Return [x, y] of the center of cell containing provided text 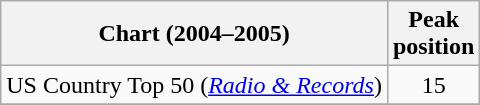
Chart (2004–2005) [194, 34]
Peakposition [433, 34]
15 [433, 85]
US Country Top 50 (Radio & Records) [194, 85]
